Provide the [x, y] coordinate of the cell's center where the given text is located.  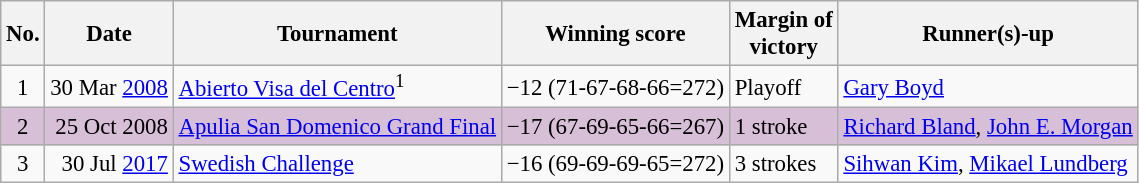
1 [23, 87]
Sihwan Kim, Mikael Lundberg [988, 164]
Swedish Challenge [337, 164]
1 stroke [784, 127]
Margin ofvictory [784, 34]
2 [23, 127]
30 Mar 2008 [109, 87]
Apulia San Domenico Grand Final [337, 127]
Tournament [337, 34]
3 [23, 164]
25 Oct 2008 [109, 127]
−12 (71-67-68-66=272) [615, 87]
Runner(s)-up [988, 34]
Playoff [784, 87]
Date [109, 34]
Abierto Visa del Centro1 [337, 87]
−17 (67-69-65-66=267) [615, 127]
Winning score [615, 34]
No. [23, 34]
−16 (69-69-69-65=272) [615, 164]
3 strokes [784, 164]
30 Jul 2017 [109, 164]
Gary Boyd [988, 87]
Richard Bland, John E. Morgan [988, 127]
